Scan for the cell matching the given text and deliver its [x, y] coordinate at center. 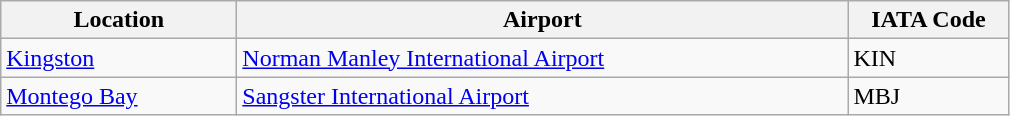
IATA Code [928, 20]
MBJ [928, 96]
Montego Bay [119, 96]
Sangster International Airport [542, 96]
KIN [928, 58]
Norman Manley International Airport [542, 58]
Location [119, 20]
Kingston [119, 58]
Airport [542, 20]
